Search for the cell housing the specified text and yield its [x, y] center coordinate. 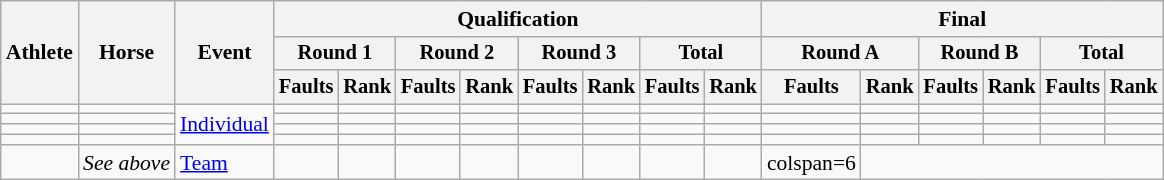
Round A [840, 54]
Athlete [40, 52]
Round 3 [579, 54]
Final [962, 19]
Individual [224, 124]
Event [224, 52]
Qualification [518, 19]
Round 2 [457, 54]
Round B [980, 54]
Round 1 [335, 54]
Horse [126, 52]
